Pinpoint the cell where the given text exists, returning its [X, Y] midpoint coordinate. 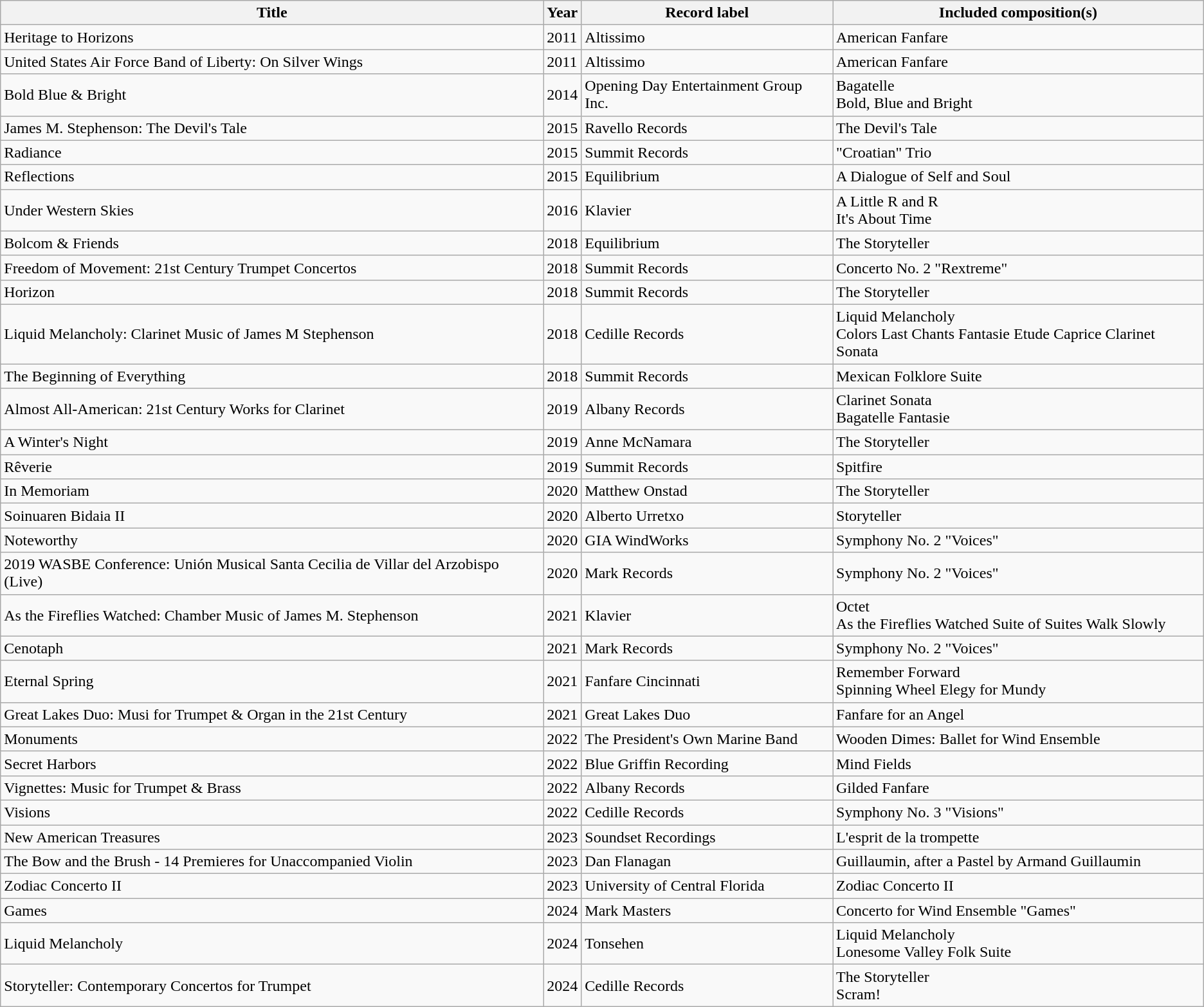
Tonsehen [707, 944]
2019 WASBE Conference: Unión Musical Santa Cecilia de Villar del Arzobispo (Live) [272, 574]
Liquid Melancholy: Clarinet Music of James M Stephenson [272, 334]
The StorytellerScram! [1017, 985]
Fanfare Cincinnati [707, 682]
Blue Griffin Recording [707, 763]
The President's Own Marine Band [707, 739]
Cenotaph [272, 648]
Heritage to Horizons [272, 37]
Visions [272, 812]
Title [272, 13]
Opening Day Entertainment Group Inc. [707, 95]
OctetAs the Fireflies Watched Suite of Suites Walk Slowly [1017, 615]
Clarinet SonataBagatelle Fantasie [1017, 409]
Record label [707, 13]
Almost All-American: 21st Century Works for Clarinet [272, 409]
Guillaumin, after a Pastel by Armand Guillaumin [1017, 862]
A Winter's Night [272, 442]
Included composition(s) [1017, 13]
Great Lakes Duo: Musi for Trumpet & Organ in the 21st Century [272, 714]
2014 [562, 95]
Liquid MelancholyLonesome Valley Folk Suite [1017, 944]
Wooden Dimes: Ballet for Wind Ensemble [1017, 739]
Secret Harbors [272, 763]
Storyteller: Contemporary Concertos for Trumpet [272, 985]
Storyteller [1017, 516]
Bolcom & Friends [272, 243]
James M. Stephenson: The Devil's Tale [272, 128]
United States Air Force Band of Liberty: On Silver Wings [272, 62]
Anne McNamara [707, 442]
The Bow and the Brush - 14 Premieres for Unaccompanied Violin [272, 862]
Games [272, 911]
Mexican Folklore Suite [1017, 376]
Freedom of Movement: 21st Century Trumpet Concertos [272, 268]
New American Treasures [272, 837]
Soundset Recordings [707, 837]
The Devil's Tale [1017, 128]
The Beginning of Everything [272, 376]
Reflections [272, 177]
L'esprit de la trompette [1017, 837]
In Memoriam [272, 491]
Horizon [272, 292]
GIA WindWorks [707, 540]
Remember ForwardSpinning Wheel Elegy for Mundy [1017, 682]
Liquid Melancholy [272, 944]
Under Western Skies [272, 210]
Eternal Spring [272, 682]
Ravello Records [707, 128]
Symphony No. 3 "Visions" [1017, 812]
Alberto Urretxo [707, 516]
Soinuaren Bidaia II [272, 516]
Monuments [272, 739]
Concerto for Wind Ensemble "Games" [1017, 911]
Dan Flanagan [707, 862]
University of Central Florida [707, 886]
As the Fireflies Watched: Chamber Music of James M. Stephenson [272, 615]
Noteworthy [272, 540]
A Dialogue of Self and Soul [1017, 177]
BagatelleBold, Blue and Bright [1017, 95]
Mind Fields [1017, 763]
Great Lakes Duo [707, 714]
A Little R and RIt's About Time [1017, 210]
Matthew Onstad [707, 491]
Rêverie [272, 467]
Year [562, 13]
Spitfire [1017, 467]
Vignettes: Music for Trumpet & Brass [272, 788]
Bold Blue & Bright [272, 95]
Gilded Fanfare [1017, 788]
"Croatian" Trio [1017, 152]
Mark Masters [707, 911]
Fanfare for an Angel [1017, 714]
Liquid MelancholyColors Last Chants Fantasie Etude Caprice Clarinet Sonata [1017, 334]
2016 [562, 210]
Concerto No. 2 "Rextreme" [1017, 268]
Radiance [272, 152]
